From the cell containing the given text, extract its center point as [X, Y] coordinate. 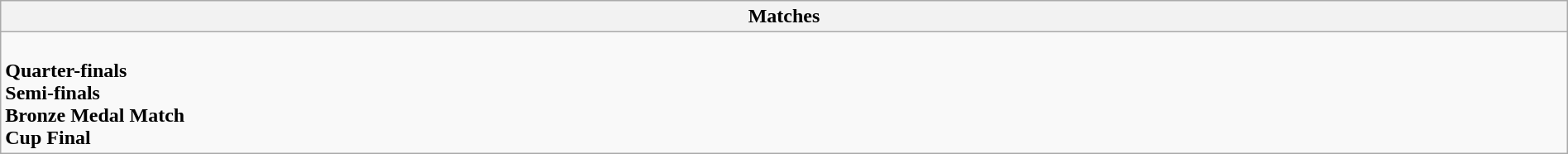
Matches [784, 17]
Quarter-finals Semi-finals Bronze Medal Match Cup Final [784, 93]
